Search for the cell housing the specified text and yield its (x, y) center coordinate. 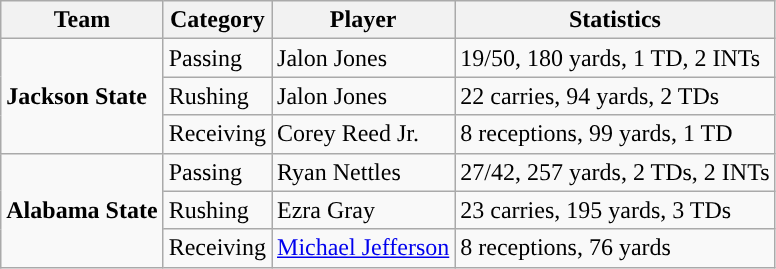
23 carries, 195 yards, 3 TDs (615, 210)
Player (364, 20)
Michael Jefferson (364, 248)
Statistics (615, 20)
19/50, 180 yards, 1 TD, 2 INTs (615, 58)
22 carries, 94 yards, 2 TDs (615, 96)
27/42, 257 yards, 2 TDs, 2 INTs (615, 172)
Ezra Gray (364, 210)
Corey Reed Jr. (364, 134)
Ryan Nettles (364, 172)
Team (82, 20)
8 receptions, 99 yards, 1 TD (615, 134)
Jackson State (82, 96)
8 receptions, 76 yards (615, 248)
Alabama State (82, 210)
Category (217, 20)
